Search for the cell housing the specified text and yield its (X, Y) center coordinate. 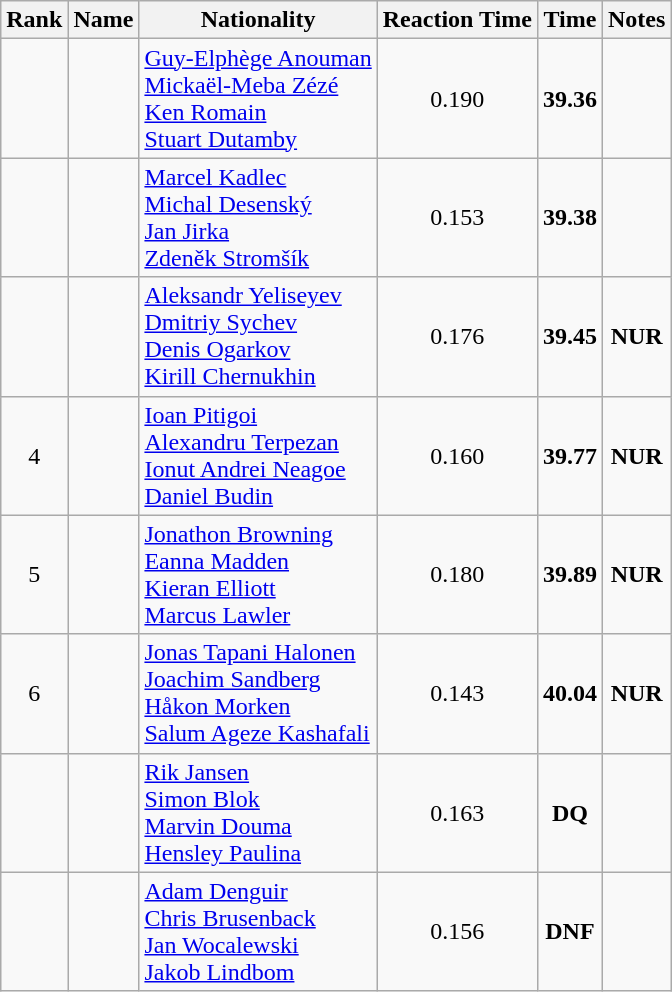
39.89 (570, 574)
Rank (34, 20)
DQ (570, 812)
0.156 (457, 932)
5 (34, 574)
6 (34, 694)
0.163 (457, 812)
0.190 (457, 98)
39.77 (570, 456)
0.180 (457, 574)
Adam DenguirChris BrusenbackJan WocalewskiJakob Lindbom (258, 932)
Jonathon BrowningEanna MaddenKieran ElliottMarcus Lawler (258, 574)
0.160 (457, 456)
39.36 (570, 98)
4 (34, 456)
Name (104, 20)
DNF (570, 932)
Jonas Tapani HalonenJoachim SandbergHåkon MorkenSalum Ageze Kashafali (258, 694)
0.143 (457, 694)
Notes (636, 20)
Aleksandr YeliseyevDmitriy SychevDenis OgarkovKirill Chernukhin (258, 336)
0.176 (457, 336)
39.38 (570, 218)
Reaction Time (457, 20)
Ioan PitigoiAlexandru TerpezanIonut Andrei NeagoeDaniel Budin (258, 456)
Rik JansenSimon BlokMarvin DoumaHensley Paulina (258, 812)
Guy-Elphège AnoumanMickaël-Meba ZézéKen RomainStuart Dutamby (258, 98)
Marcel KadlecMichal DesenskýJan JirkaZdeněk Stromšík (258, 218)
Time (570, 20)
0.153 (457, 218)
40.04 (570, 694)
Nationality (258, 20)
39.45 (570, 336)
